Output the [X, Y] coordinate of the center of the cell containing the given text.  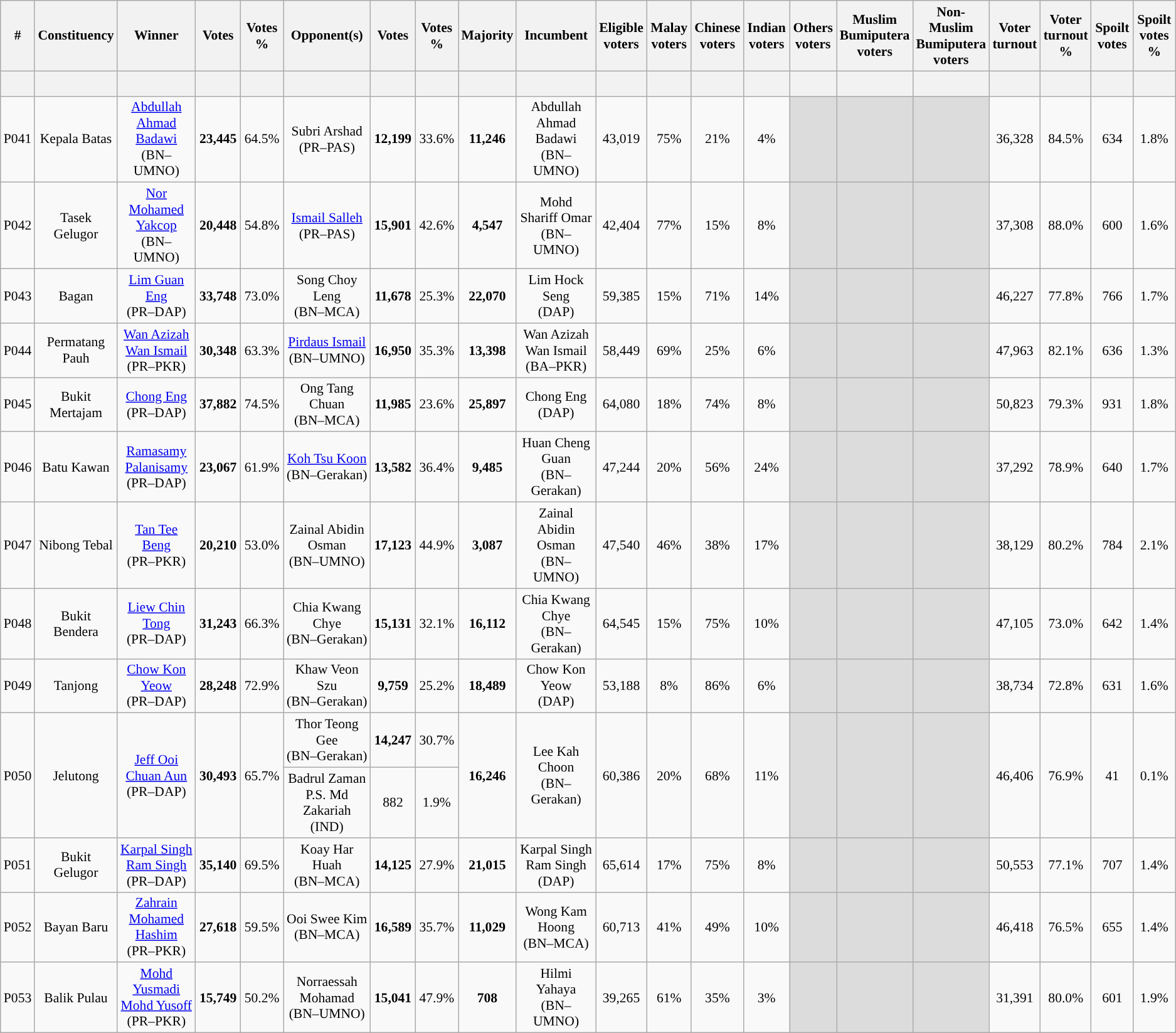
36,328 [1015, 139]
Jeff Ooi Chuan Aun(PR–DAP) [157, 775]
636 [1113, 350]
Huan Cheng Guan(BN–Gerakan) [556, 467]
39,265 [621, 998]
2.1% [1154, 546]
3,087 [487, 546]
14,125 [393, 866]
72.8% [1066, 686]
11,029 [487, 927]
Chow Kon Yeow(PR–DAP) [157, 686]
15,901 [393, 226]
84.5% [1066, 139]
21,015 [487, 866]
Norraessah Mohamad(BN–UMNO) [327, 998]
77.1% [1066, 866]
P050 [18, 775]
46,406 [1015, 775]
Lee Kah Choon(BN–Gerakan) [556, 775]
54.8% [262, 226]
931 [1113, 405]
16,950 [393, 350]
P046 [18, 467]
69% [669, 350]
28,248 [218, 686]
46% [669, 546]
Bayan Baru [75, 927]
642 [1113, 623]
9,485 [487, 467]
Non-Muslim Bumiputera voters [951, 36]
Zahrain Mohamed Hashim(PR–PKR) [157, 927]
13,582 [393, 467]
Song Choy Leng(BN–MCA) [327, 296]
78.9% [1066, 467]
Indian voters [766, 36]
53,188 [621, 686]
79.3% [1066, 405]
P047 [18, 546]
50.2% [262, 998]
Wan Azizah Wan Ismail(BA–PKR) [556, 350]
82.1% [1066, 350]
42.6% [437, 226]
49% [718, 927]
60,713 [621, 927]
Wan Azizah Wan Ismail(PR–PKR) [157, 350]
20,448 [218, 226]
631 [1113, 686]
71% [718, 296]
11,678 [393, 296]
Koay Har Huah(BN–MCA) [327, 866]
P042 [18, 226]
12,199 [393, 139]
Permatang Pauh [75, 350]
33.6% [437, 139]
69.5% [262, 866]
47,540 [621, 546]
17,123 [393, 546]
Karpal Singh Ram Singh(DAP) [556, 866]
Hilmi Yahaya(BN–UMNO) [556, 998]
P052 [18, 927]
Eligible voters [621, 36]
64.5% [262, 139]
Chinese voters [718, 36]
53.0% [262, 546]
640 [1113, 467]
11,985 [393, 405]
46,418 [1015, 927]
15,131 [393, 623]
22,070 [487, 296]
Lim Hock Seng(DAP) [556, 296]
Ismail Salleh(PR–PAS) [327, 226]
Winner [157, 36]
0.1% [1154, 775]
25% [718, 350]
37,308 [1015, 226]
25.3% [437, 296]
Ooi Swee Kim(BN–MCA) [327, 927]
882 [393, 803]
47,105 [1015, 623]
37,292 [1015, 467]
58,449 [621, 350]
25.2% [437, 686]
23.6% [437, 405]
77.8% [1066, 296]
16,112 [487, 623]
88.0% [1066, 226]
80.0% [1066, 998]
35.7% [437, 927]
72.9% [262, 686]
63.3% [262, 350]
P041 [18, 139]
59,385 [621, 296]
Ong Tang Chuan(BN–MCA) [327, 405]
56% [718, 467]
Karpal Singh Ram Singh(PR–DAP) [157, 866]
36.4% [437, 467]
784 [1113, 546]
18,489 [487, 686]
16,246 [487, 775]
Spoilt votes % [1154, 36]
Mohd Shariff Omar(BN–UMNO) [556, 226]
600 [1113, 226]
47,963 [1015, 350]
16,589 [393, 927]
Balik Pulau [75, 998]
3% [766, 998]
46,227 [1015, 296]
Chong Eng(DAP) [556, 405]
Koh Tsu Koon(BN–Gerakan) [327, 467]
Bukit Mertajam [75, 405]
59.5% [262, 927]
76.5% [1066, 927]
66.3% [262, 623]
707 [1113, 866]
35.3% [437, 350]
708 [487, 998]
77% [669, 226]
31,243 [218, 623]
766 [1113, 296]
Nibong Tebal [75, 546]
Mohd Yusmadi Mohd Yusoff(PR–PKR) [157, 998]
42,404 [621, 226]
38,129 [1015, 546]
Thor Teong Gee(BN–Gerakan) [327, 740]
86% [718, 686]
Spoilt votes [1113, 36]
24% [766, 467]
74% [718, 405]
47.9% [437, 998]
Kepala Batas [75, 139]
15,041 [393, 998]
Bukit Gelugor [75, 866]
21% [718, 139]
P053 [18, 998]
Muslim Bumiputera voters [875, 36]
61.9% [262, 467]
33,748 [218, 296]
43,019 [621, 139]
1.3% [1154, 350]
25,897 [487, 405]
P048 [18, 623]
65,614 [621, 866]
38,734 [1015, 686]
31,391 [1015, 998]
# [18, 36]
Batu Kawan [75, 467]
35,140 [218, 866]
35% [718, 998]
41% [669, 927]
41 [1113, 775]
634 [1113, 139]
9,759 [393, 686]
P044 [18, 350]
Khaw Veon Szu(BN–Gerakan) [327, 686]
Pirdaus Ismail(BN–UMNO) [327, 350]
65.7% [262, 775]
38% [718, 546]
23,067 [218, 467]
Others voters [813, 36]
P045 [18, 405]
Jelutong [75, 775]
655 [1113, 927]
Incumbent [556, 36]
Bagan [75, 296]
32.1% [437, 623]
Lim Guan Eng(PR–DAP) [157, 296]
4% [766, 139]
37,882 [218, 405]
14,247 [393, 740]
27.9% [437, 866]
80.2% [1066, 546]
Malay voters [669, 36]
64,080 [621, 405]
601 [1113, 998]
4,547 [487, 226]
Opponent(s) [327, 36]
50,553 [1015, 866]
76.9% [1066, 775]
Tasek Gelugor [75, 226]
11% [766, 775]
Bukit Bendera [75, 623]
Chow Kon Yeow(DAP) [556, 686]
Tanjong [75, 686]
13,398 [487, 350]
18% [669, 405]
23,445 [218, 139]
30,348 [218, 350]
11,246 [487, 139]
Subri Arshad(PR–PAS) [327, 139]
30,493 [218, 775]
30.7% [437, 740]
Tan Tee Beng(PR–PKR) [157, 546]
27,618 [218, 927]
Chong Eng(PR–DAP) [157, 405]
60,386 [621, 775]
P043 [18, 296]
74.5% [262, 405]
20,210 [218, 546]
P049 [18, 686]
Voter turnout [1015, 36]
P051 [18, 866]
Badrul Zaman P.S. Md Zakariah(IND) [327, 803]
Majority [487, 36]
64,545 [621, 623]
Ramasamy Palanisamy(PR–DAP) [157, 467]
15,749 [218, 998]
Voter turnout % [1066, 36]
44.9% [437, 546]
Constituency [75, 36]
Nor Mohamed Yakcop(BN–UMNO) [157, 226]
Liew Chin Tong(PR–DAP) [157, 623]
47,244 [621, 467]
14% [766, 296]
Wong Kam Hoong(BN–MCA) [556, 927]
50,823 [1015, 405]
68% [718, 775]
61% [669, 998]
